Scan for the cell matching the given text and deliver its [X, Y] coordinate at center. 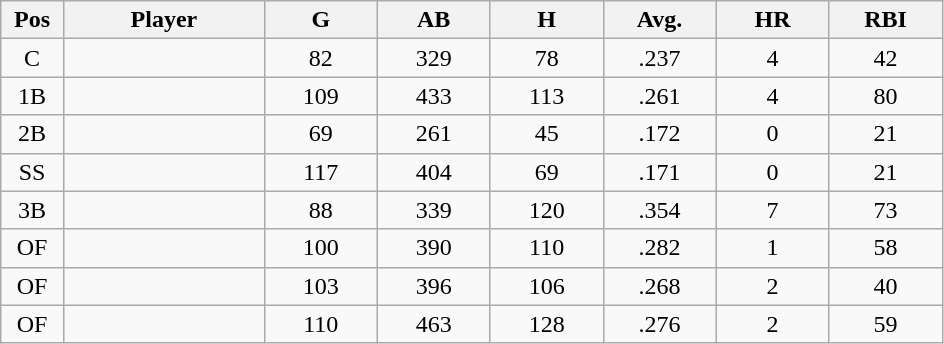
390 [434, 248]
100 [320, 248]
.276 [660, 324]
45 [546, 134]
SS [32, 172]
339 [434, 210]
59 [886, 324]
40 [886, 286]
HR [772, 20]
261 [434, 134]
Avg. [660, 20]
463 [434, 324]
103 [320, 286]
C [32, 58]
433 [434, 96]
AB [434, 20]
.172 [660, 134]
Player [164, 20]
404 [434, 172]
117 [320, 172]
Pos [32, 20]
G [320, 20]
58 [886, 248]
106 [546, 286]
396 [434, 286]
H [546, 20]
.268 [660, 286]
1B [32, 96]
88 [320, 210]
3B [32, 210]
82 [320, 58]
2B [32, 134]
.237 [660, 58]
7 [772, 210]
1 [772, 248]
109 [320, 96]
73 [886, 210]
78 [546, 58]
42 [886, 58]
.354 [660, 210]
329 [434, 58]
.261 [660, 96]
.282 [660, 248]
.171 [660, 172]
RBI [886, 20]
80 [886, 96]
128 [546, 324]
120 [546, 210]
113 [546, 96]
